From the cell containing the given text, extract its center point as [X, Y] coordinate. 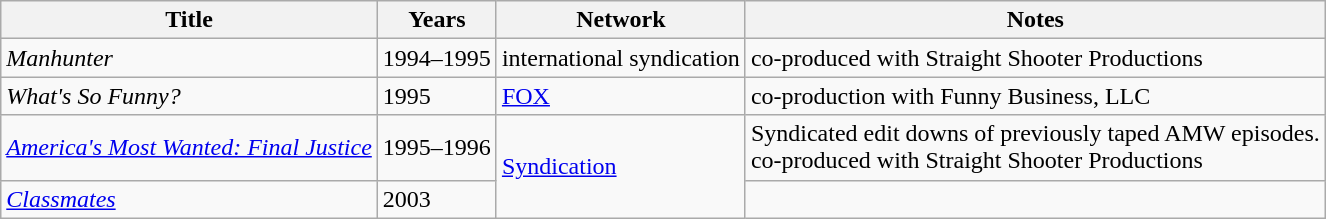
1995–1996 [436, 148]
Manhunter [190, 58]
international syndication [620, 58]
Syndication [620, 166]
co-production with Funny Business, LLC [1035, 96]
What's So Funny? [190, 96]
FOX [620, 96]
1994–1995 [436, 58]
2003 [436, 199]
Syndicated edit downs of previously taped AMW episodes.co-produced with Straight Shooter Productions [1035, 148]
co-produced with Straight Shooter Productions [1035, 58]
Classmates [190, 199]
Notes [1035, 20]
Network [620, 20]
1995 [436, 96]
Title [190, 20]
America's Most Wanted: Final Justice [190, 148]
Years [436, 20]
